Return the (X, Y) coordinate for the center point of the cell that contains the specified text.  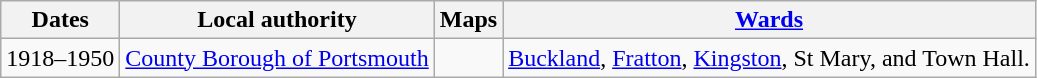
Local authority (277, 20)
Maps (468, 20)
Dates (60, 20)
Buckland, Fratton, Kingston, St Mary, and Town Hall. (770, 58)
1918–1950 (60, 58)
County Borough of Portsmouth (277, 58)
Wards (770, 20)
